Search for the cell housing the specified text and yield its [x, y] center coordinate. 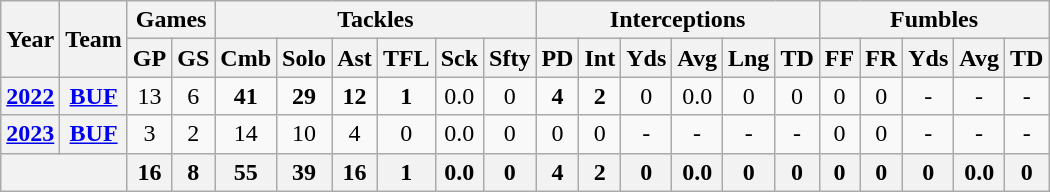
Lng [748, 58]
55 [246, 172]
Fumbles [934, 20]
13 [149, 96]
Int [600, 58]
6 [194, 96]
Team [94, 39]
8 [194, 172]
Games [170, 20]
TFL [406, 58]
Sck [459, 58]
14 [246, 134]
Interceptions [678, 20]
Cmb [246, 58]
12 [355, 96]
FR [882, 58]
Sfty [510, 58]
GS [194, 58]
3 [149, 134]
39 [304, 172]
41 [246, 96]
29 [304, 96]
10 [304, 134]
2022 [30, 96]
GP [149, 58]
Year [30, 39]
Solo [304, 58]
Ast [355, 58]
FF [839, 58]
PD [558, 58]
Tackles [376, 20]
2023 [30, 134]
